From the cell containing the given text, extract its center point as (x, y) coordinate. 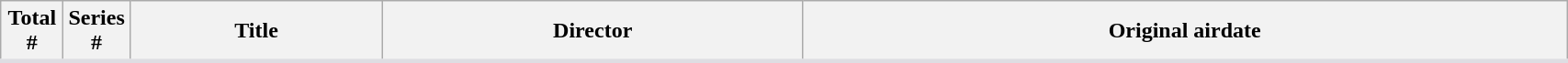
Director (593, 31)
Series# (96, 31)
Title (255, 31)
Total# (32, 31)
Original airdate (1185, 31)
